Output the (X, Y) coordinate of the center of the cell containing the given text.  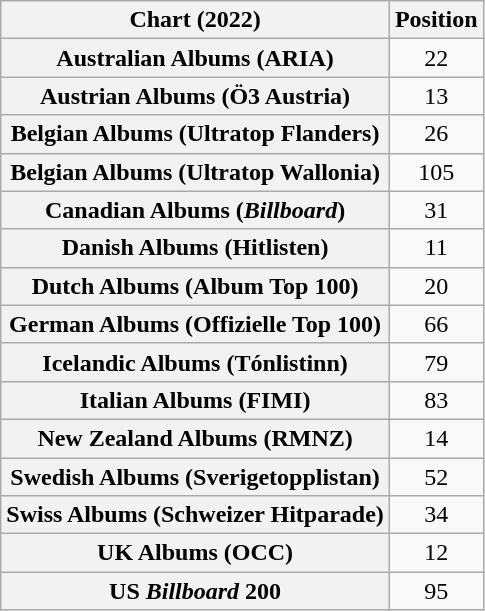
95 (436, 591)
Austrian Albums (Ö3 Austria) (196, 96)
German Albums (Offizielle Top 100) (196, 324)
12 (436, 553)
13 (436, 96)
79 (436, 362)
105 (436, 172)
14 (436, 438)
26 (436, 134)
Danish Albums (Hitlisten) (196, 248)
83 (436, 400)
New Zealand Albums (RMNZ) (196, 438)
Chart (2022) (196, 20)
Belgian Albums (Ultratop Flanders) (196, 134)
20 (436, 286)
Swiss Albums (Schweizer Hitparade) (196, 515)
31 (436, 210)
22 (436, 58)
US Billboard 200 (196, 591)
Italian Albums (FIMI) (196, 400)
Australian Albums (ARIA) (196, 58)
11 (436, 248)
66 (436, 324)
34 (436, 515)
UK Albums (OCC) (196, 553)
Position (436, 20)
Icelandic Albums (Tónlistinn) (196, 362)
Belgian Albums (Ultratop Wallonia) (196, 172)
52 (436, 477)
Dutch Albums (Album Top 100) (196, 286)
Swedish Albums (Sverigetopplistan) (196, 477)
Canadian Albums (Billboard) (196, 210)
